From the cell containing the given text, extract its center point as [X, Y] coordinate. 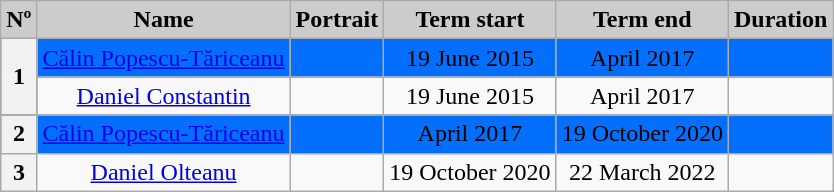
22 March 2022 [642, 172]
Nº [19, 20]
1 [19, 77]
Term start [470, 20]
Daniel Constantin [164, 96]
Name [164, 20]
3 [19, 172]
Portrait [337, 20]
2 [19, 134]
Duration [780, 20]
Daniel Olteanu [164, 172]
Term end [642, 20]
